Pinpoint the cell where the given text exists, returning its [x, y] midpoint coordinate. 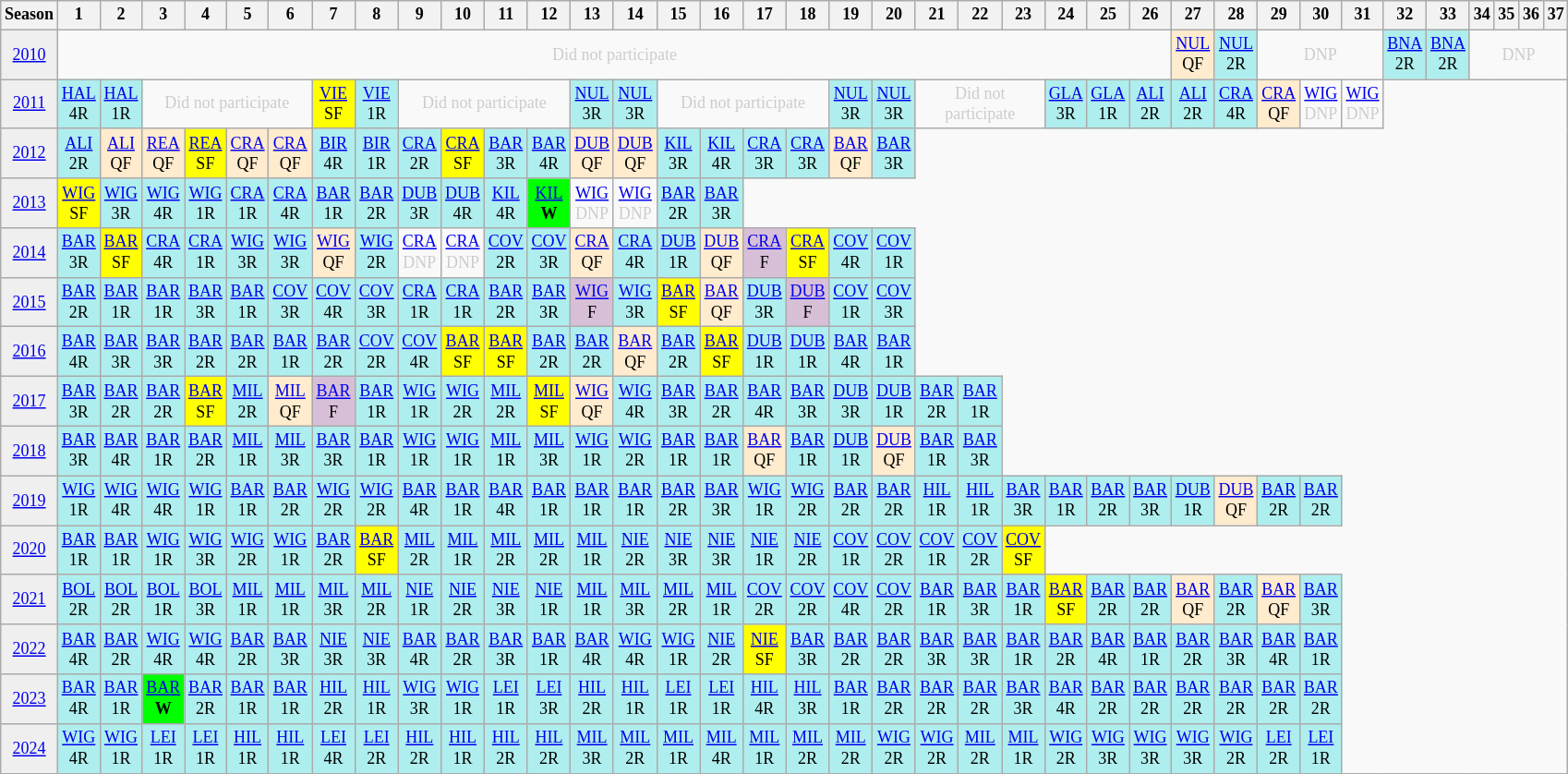
14 [635, 15]
6 [290, 15]
37 [1555, 15]
27 [1193, 15]
KILW [549, 203]
13 [593, 15]
2010 [30, 54]
33 [1448, 15]
3 [163, 15]
MILQF [290, 402]
19 [851, 15]
22 [981, 15]
DUBF [807, 302]
2015 [30, 302]
15 [678, 15]
9 [419, 15]
MILSF [549, 402]
WIGF [593, 302]
2018 [30, 451]
28 [1236, 15]
11 [506, 15]
8 [377, 15]
BOL3R [206, 599]
7 [334, 15]
17 [765, 15]
16 [722, 15]
2024 [30, 748]
12 [549, 15]
HAL1R [121, 104]
NIESF [765, 649]
WIGSF [78, 203]
5 [247, 15]
35 [1507, 15]
2011 [30, 104]
20 [894, 15]
18 [807, 15]
2021 [30, 599]
CRA2R [419, 153]
25 [1108, 15]
4 [206, 15]
LEI4R [334, 748]
NUL2R [1236, 54]
ALIQF [121, 153]
DUB4R [464, 203]
36 [1531, 15]
CRAF [765, 253]
BIR1R [377, 153]
HAL4R [78, 104]
NULQF [1193, 54]
COVSF [1023, 550]
REAQF [163, 153]
1 [78, 15]
32 [1405, 15]
24 [1066, 15]
2 [121, 15]
MIL4R [722, 748]
BOL1R [163, 599]
2017 [30, 402]
2022 [30, 649]
BIR4R [334, 153]
VIESF [334, 104]
29 [1279, 15]
GLA3R [1066, 104]
2012 [30, 153]
BARF [334, 402]
2023 [30, 699]
26 [1151, 15]
31 [1363, 15]
VIE1R [377, 104]
LEI3R [549, 699]
HIL3R [807, 699]
2013 [30, 203]
23 [1023, 15]
HIL4R [765, 699]
10 [464, 15]
21 [936, 15]
2019 [30, 501]
Season [30, 15]
34 [1481, 15]
GLA1R [1108, 104]
2016 [30, 352]
30 [1321, 15]
BARW [163, 699]
2014 [30, 253]
KIL3R [678, 153]
2020 [30, 550]
REASF [206, 153]
